Detect which cell encompasses the target text, then output its (X, Y) center coordinate. 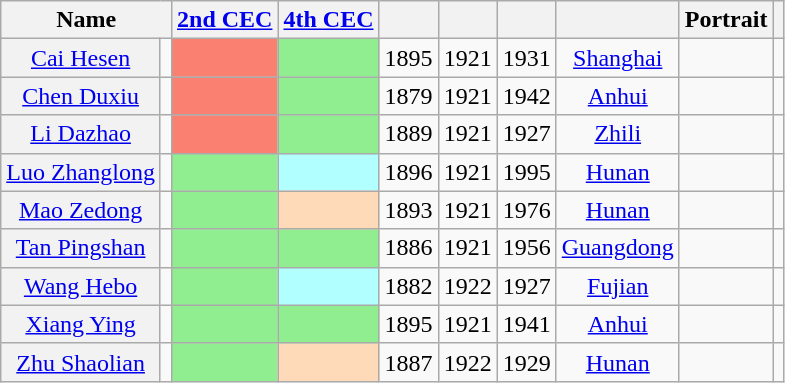
Luo Zhanglong (81, 172)
Xiang Ying (81, 324)
Zhu Shaolian (81, 362)
1893 (408, 210)
1896 (408, 172)
Zhili (618, 134)
Portrait (726, 20)
Wang Hebo (81, 286)
Mao Zedong (81, 210)
Shanghai (618, 58)
1882 (408, 286)
1879 (408, 96)
1976 (526, 210)
Li Dazhao (81, 134)
Fujian (618, 286)
2nd CEC (225, 20)
1941 (526, 324)
1887 (408, 362)
Name (86, 20)
1931 (526, 58)
1889 (408, 134)
Guangdong (618, 248)
Tan Pingshan (81, 248)
Cai Hesen (81, 58)
1942 (526, 96)
4th CEC (328, 20)
1929 (526, 362)
1956 (526, 248)
1886 (408, 248)
1995 (526, 172)
Chen Duxiu (81, 96)
